For the text-containing cell, return its midpoint in (X, Y) coordinate format. 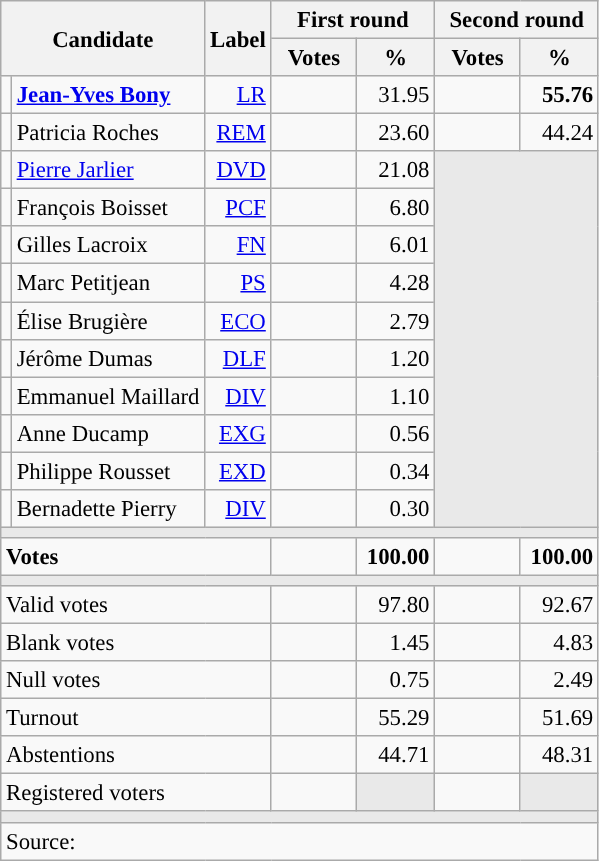
Valid votes (136, 605)
François Boisset (108, 208)
REM (238, 133)
Abstentions (136, 755)
Marc Petitjean (108, 283)
DLF (238, 358)
6.80 (396, 208)
48.31 (559, 755)
2.79 (396, 321)
PCF (238, 208)
ECO (238, 321)
Patricia Roches (108, 133)
Jérôme Dumas (108, 358)
Élise Brugière (108, 321)
EXD (238, 471)
55.29 (396, 718)
44.24 (559, 133)
0.34 (396, 471)
Source: (300, 841)
Jean-Yves Bony (108, 95)
44.71 (396, 755)
Pierre Jarlier (108, 170)
1.10 (396, 396)
2.49 (559, 680)
0.56 (396, 433)
Anne Ducamp (108, 433)
Emmanuel Maillard (108, 396)
1.20 (396, 358)
Bernadette Pierry (108, 509)
97.80 (396, 605)
31.95 (396, 95)
Philippe Rousset (108, 471)
LR (238, 95)
Null votes (136, 680)
0.75 (396, 680)
Turnout (136, 718)
55.76 (559, 95)
6.01 (396, 245)
Label (238, 38)
PS (238, 283)
DVD (238, 170)
92.67 (559, 605)
FN (238, 245)
Second round (517, 20)
Registered voters (136, 793)
Candidate (103, 38)
1.45 (396, 643)
Blank votes (136, 643)
4.28 (396, 283)
Gilles Lacroix (108, 245)
4.83 (559, 643)
21.08 (396, 170)
0.30 (396, 509)
23.60 (396, 133)
First round (353, 20)
51.69 (559, 718)
EXG (238, 433)
